Search for the cell housing the specified text and yield its (X, Y) center coordinate. 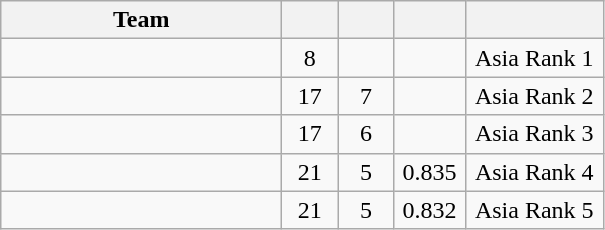
6 (366, 134)
0.835 (430, 172)
Team (142, 20)
Asia Rank 2 (534, 96)
8 (310, 58)
Asia Rank 3 (534, 134)
7 (366, 96)
Asia Rank 4 (534, 172)
Asia Rank 1 (534, 58)
0.832 (430, 210)
Asia Rank 5 (534, 210)
